Locate the cell with the specified text and output its [x, y] center coordinate. 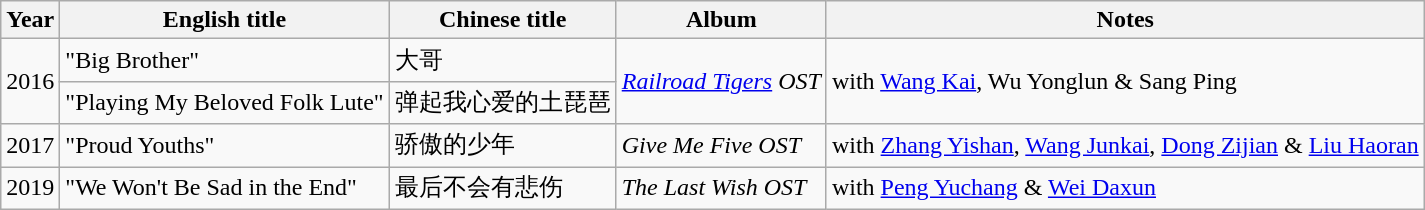
2016 [30, 82]
Year [30, 20]
Notes [1125, 20]
with Zhang Yishan, Wang Junkai, Dong Zijian & Liu Haoran [1125, 146]
"Playing My Beloved Folk Lute" [224, 102]
大哥 [502, 60]
最后不会有悲伤 [502, 188]
骄傲的少年 [502, 146]
with Peng Yuchang & Wei Daxun [1125, 188]
with Wang Kai, Wu Yonglun & Sang Ping [1125, 82]
English title [224, 20]
2017 [30, 146]
Chinese title [502, 20]
Railroad Tigers OST [721, 82]
Album [721, 20]
Give Me Five OST [721, 146]
弹起我心爱的土琵琶 [502, 102]
2019 [30, 188]
The Last Wish OST [721, 188]
"Big Brother" [224, 60]
"We Won't Be Sad in the End" [224, 188]
"Proud Youths" [224, 146]
